Output the (x, y) coordinate of the center of the cell containing the given text.  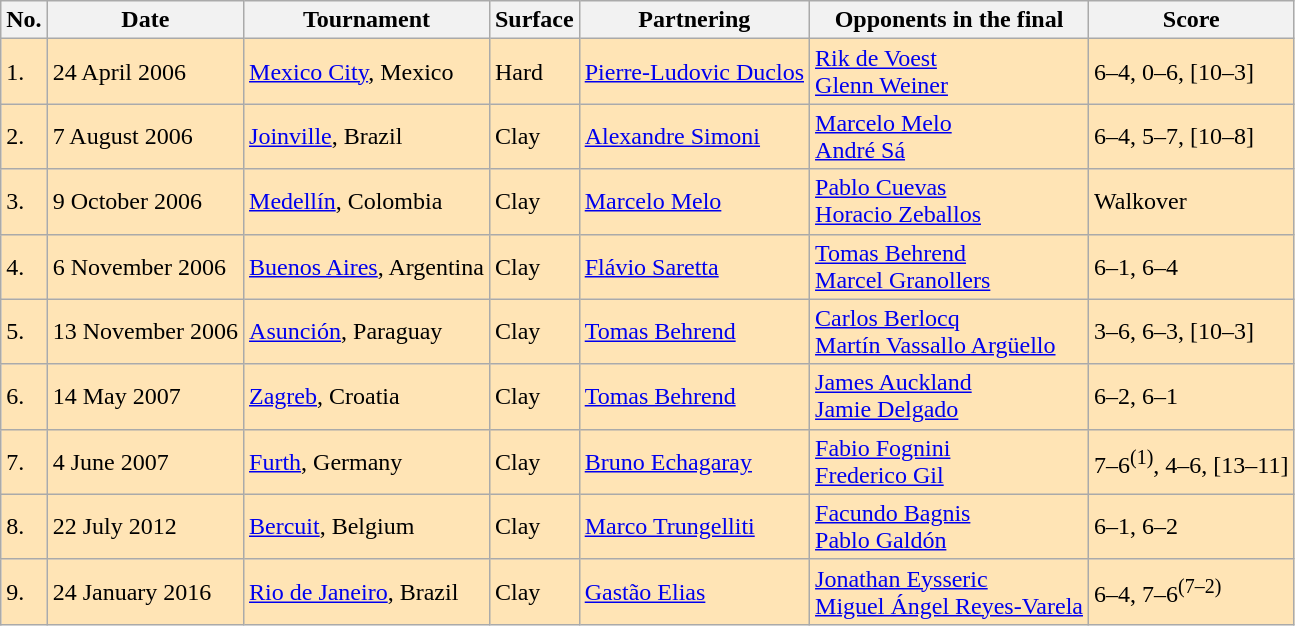
9. (24, 592)
9 October 2006 (145, 202)
Jonathan Eysseric Miguel Ángel Reyes-Varela (950, 592)
Medellín, Colombia (367, 202)
3–6, 6–3, [10–3] (1192, 332)
Facundo Bagnis Pablo Galdón (950, 526)
8. (24, 526)
Mexico City, Mexico (367, 72)
Rik de Voest Glenn Weiner (950, 72)
Pierre-Ludovic Duclos (694, 72)
6–1, 6–4 (1192, 266)
Rio de Janeiro, Brazil (367, 592)
Tomas Behrend Marcel Granollers (950, 266)
Marcelo Melo (694, 202)
Surface (534, 20)
7. (24, 462)
6–4, 7–6(7–2) (1192, 592)
7–6(1), 4–6, [13–11] (1192, 462)
James Auckland Jamie Delgado (950, 396)
Furth, Germany (367, 462)
6–2, 6–1 (1192, 396)
Joinville, Brazil (367, 136)
6. (24, 396)
6–4, 5–7, [10–8] (1192, 136)
Bercuit, Belgium (367, 526)
5. (24, 332)
14 May 2007 (145, 396)
Gastão Elias (694, 592)
3. (24, 202)
Pablo Cuevas Horacio Zeballos (950, 202)
6–1, 6–2 (1192, 526)
Hard (534, 72)
24 January 2016 (145, 592)
Buenos Aires, Argentina (367, 266)
Date (145, 20)
4 June 2007 (145, 462)
Flávio Saretta (694, 266)
22 July 2012 (145, 526)
Zagreb, Croatia (367, 396)
Alexandre Simoni (694, 136)
Marco Trungelliti (694, 526)
Carlos Berlocq Martín Vassallo Argüello (950, 332)
Score (1192, 20)
7 August 2006 (145, 136)
Opponents in the final (950, 20)
No. (24, 20)
Partnering (694, 20)
24 April 2006 (145, 72)
Tournament (367, 20)
6 November 2006 (145, 266)
6–4, 0–6, [10–3] (1192, 72)
13 November 2006 (145, 332)
Walkover (1192, 202)
Bruno Echagaray (694, 462)
Marcelo Melo André Sá (950, 136)
2. (24, 136)
4. (24, 266)
1. (24, 72)
Fabio Fognini Frederico Gil (950, 462)
Asunción, Paraguay (367, 332)
